Capture the cell that displays the provided text and extract its (x, y) central coordinate. 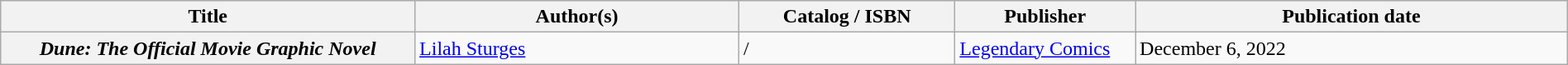
Dune: The Official Movie Graphic Novel (208, 48)
Catalog / ISBN (847, 17)
Lilah Sturges (577, 48)
Publisher (1045, 17)
Author(s) (577, 17)
Legendary Comics (1045, 48)
/ (847, 48)
December 6, 2022 (1351, 48)
Publication date (1351, 17)
Title (208, 17)
